From the cell containing the given text, extract its center point as [x, y] coordinate. 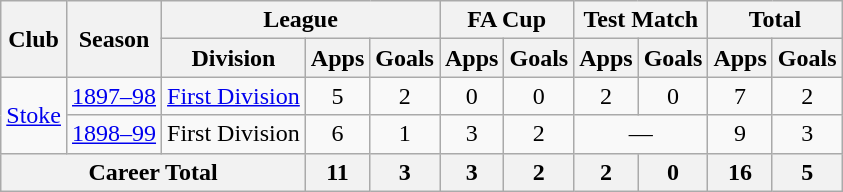
Stoke [34, 115]
Division [234, 58]
— [641, 134]
1897–98 [114, 96]
Test Match [641, 20]
1 [405, 134]
Total [775, 20]
League [301, 20]
Club [34, 39]
Career Total [154, 172]
Season [114, 39]
1898–99 [114, 134]
16 [740, 172]
FA Cup [507, 20]
7 [740, 96]
6 [337, 134]
9 [740, 134]
11 [337, 172]
